Identify which cell holds the provided text, then report its [x, y] central coordinate. 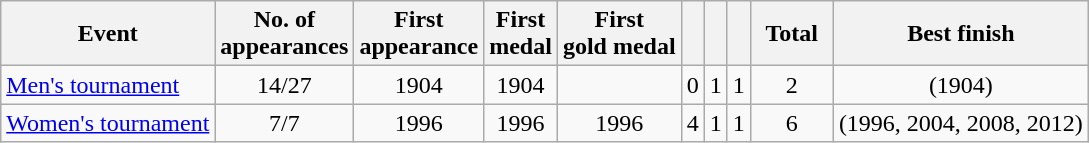
Total [792, 34]
14/27 [284, 85]
(1996, 2004, 2008, 2012) [960, 123]
Best finish [960, 34]
(1904) [960, 85]
4 [692, 123]
No. ofappearances [284, 34]
2 [792, 85]
7/7 [284, 123]
Men's tournament [108, 85]
Firstappearance [419, 34]
Event [108, 34]
Women's tournament [108, 123]
Firstgold medal [619, 34]
Firstmedal [521, 34]
6 [792, 123]
0 [692, 85]
